Search for the cell housing the specified text and yield its (x, y) center coordinate. 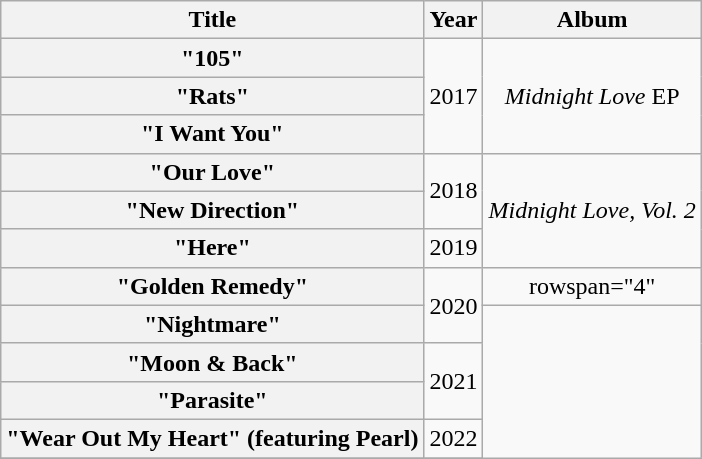
2017 (454, 96)
rowspan="4" (592, 286)
2019 (454, 248)
Midnight Love EP (592, 96)
"Golden Remedy" (212, 286)
2018 (454, 191)
"105" (212, 58)
2021 (454, 381)
"Rats" (212, 96)
"New Direction" (212, 210)
"Wear Out My Heart" (featuring Pearl) (212, 438)
2022 (454, 438)
2020 (454, 305)
Year (454, 20)
Album (592, 20)
"Nightmare" (212, 324)
"Parasite" (212, 400)
"I Want You" (212, 134)
Midnight Love, Vol. 2 (592, 210)
"Our Love" (212, 172)
"Here" (212, 248)
"Moon & Back" (212, 362)
Title (212, 20)
